Output the [x, y] coordinate of the center of the cell containing the given text.  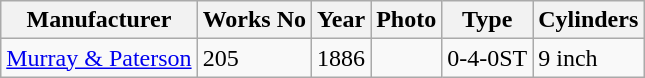
Works No [254, 20]
Photo [406, 20]
9 inch [588, 58]
Manufacturer [99, 20]
Murray & Paterson [99, 58]
Cylinders [588, 20]
Type [488, 20]
Year [342, 20]
1886 [342, 58]
0-4-0ST [488, 58]
205 [254, 58]
